Return the [X, Y] coordinate for the center point of the cell that contains the specified text.  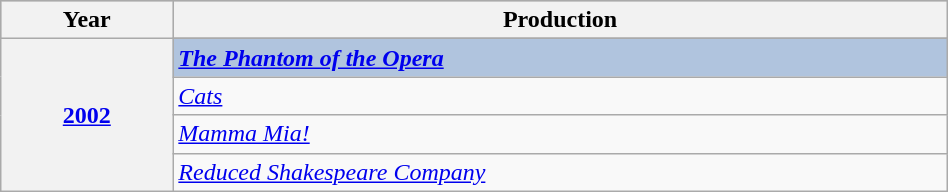
Cats [560, 96]
Production [560, 20]
Year [87, 20]
Reduced Shakespeare Company [560, 172]
Mamma Mia! [560, 134]
2002 [87, 115]
The Phantom of the Opera [560, 58]
